For the text-containing cell, return its midpoint in [x, y] coordinate format. 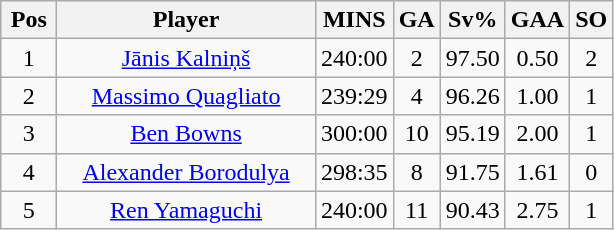
0.50 [537, 58]
1.61 [537, 172]
Massimo Quagliato [186, 96]
GA [416, 20]
Pos [29, 20]
2.00 [537, 134]
298:35 [354, 172]
239:29 [354, 96]
8 [416, 172]
1.00 [537, 96]
91.75 [472, 172]
Ren Yamaguchi [186, 210]
Jānis Kalniņš [186, 58]
10 [416, 134]
0 [592, 172]
Player [186, 20]
Ben Bowns [186, 134]
2.75 [537, 210]
96.26 [472, 96]
5 [29, 210]
11 [416, 210]
90.43 [472, 210]
300:00 [354, 134]
MINS [354, 20]
GAA [537, 20]
SO [592, 20]
97.50 [472, 58]
3 [29, 134]
95.19 [472, 134]
Sv% [472, 20]
Alexander Borodulya [186, 172]
